Search for the cell housing the specified text and yield its (x, y) center coordinate. 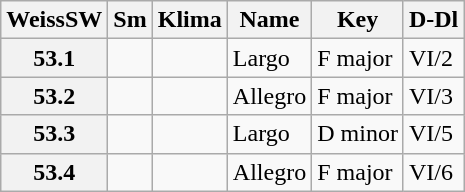
VI/2 (433, 58)
Klima (190, 20)
53.1 (54, 58)
53.2 (54, 96)
D-Dl (433, 20)
VI/6 (433, 172)
D minor (358, 134)
WeissSW (54, 20)
Sm (130, 20)
53.4 (54, 172)
VI/5 (433, 134)
53.3 (54, 134)
Name (269, 20)
Key (358, 20)
VI/3 (433, 96)
